Output the [X, Y] coordinate of the center of the cell containing the given text.  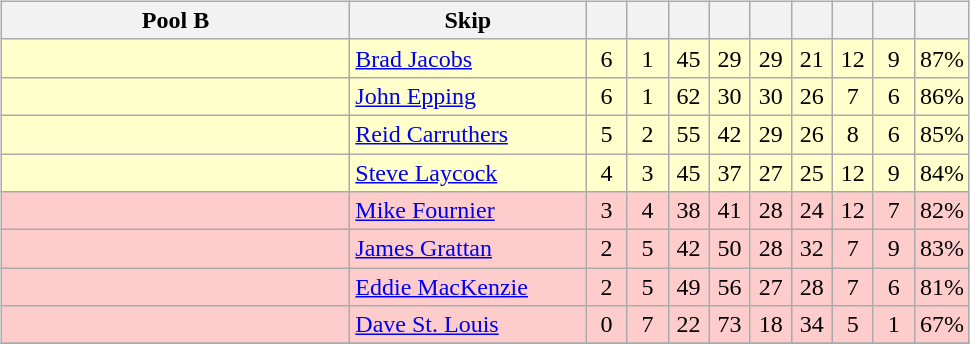
Mike Fournier [468, 211]
67% [942, 325]
41 [730, 211]
87% [942, 58]
24 [812, 211]
Eddie MacKenzie [468, 287]
25 [812, 173]
Pool B [176, 20]
83% [942, 249]
32 [812, 249]
18 [770, 325]
Steve Laycock [468, 173]
James Grattan [468, 249]
22 [688, 325]
73 [730, 325]
82% [942, 211]
Dave St. Louis [468, 325]
85% [942, 134]
55 [688, 134]
Skip [468, 20]
Reid Carruthers [468, 134]
81% [942, 287]
21 [812, 58]
49 [688, 287]
38 [688, 211]
0 [606, 325]
62 [688, 96]
84% [942, 173]
37 [730, 173]
Brad Jacobs [468, 58]
56 [730, 287]
8 [852, 134]
John Epping [468, 96]
50 [730, 249]
34 [812, 325]
86% [942, 96]
